Find where the given text appears and provide that cell's center as (x, y) coordinate. 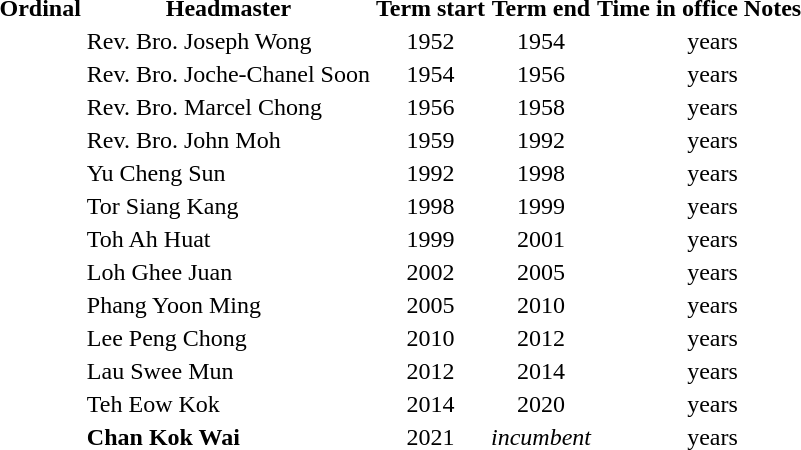
Rev. Bro. John Moh (228, 140)
Phang Yoon Ming (228, 305)
Lee Peng Chong (228, 338)
Rev. Bro. Joche-Chanel Soon (228, 74)
2002 (430, 272)
2020 (542, 404)
2001 (542, 239)
1952 (430, 41)
Rev. Bro. Joseph Wong (228, 41)
Teh Eow Kok (228, 404)
Loh Ghee Juan (228, 272)
1959 (430, 140)
1958 (542, 107)
Lau Swee Mun (228, 371)
Rev. Bro. Marcel Chong (228, 107)
Tor Siang Kang (228, 206)
Yu Cheng Sun (228, 173)
Toh Ah Huat (228, 239)
